Search for the cell housing the specified text and yield its (X, Y) center coordinate. 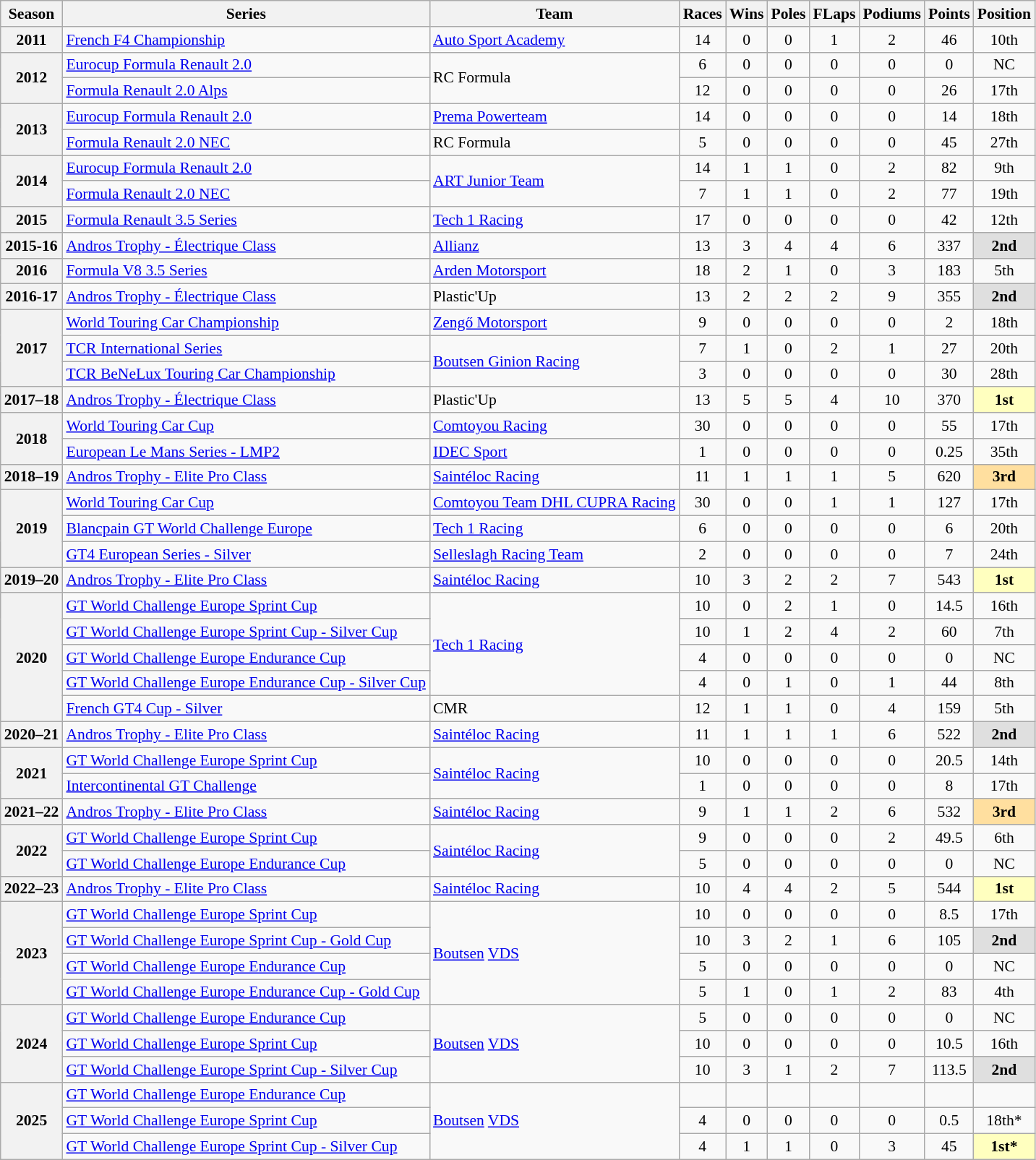
2022–23 (32, 889)
27th (1004, 142)
Races (703, 14)
55 (949, 426)
2025 (32, 1120)
24th (1004, 554)
127 (949, 503)
2016-17 (32, 297)
2011 (32, 40)
0.25 (949, 452)
Prema Powerteam (555, 117)
18 (703, 271)
9th (1004, 168)
Poles (788, 14)
Position (1004, 14)
Formula V8 3.5 Series (246, 271)
20.5 (949, 760)
10th (1004, 40)
2018 (32, 438)
European Le Mans Series - LMP2 (246, 452)
8th (1004, 683)
8.5 (949, 915)
2024 (32, 1044)
12th (1004, 220)
27 (949, 348)
0.5 (949, 1121)
83 (949, 992)
2019 (32, 529)
2016 (32, 271)
46 (949, 40)
Series (246, 14)
2022 (32, 850)
Zengő Motorsport (555, 323)
Podiums (892, 14)
35th (1004, 452)
183 (949, 271)
19th (1004, 194)
Intercontinental GT Challenge (246, 786)
2020–21 (32, 735)
532 (949, 812)
GT4 European Series - Silver (246, 554)
ART Junior Team (555, 181)
Formula Renault 2.0 Alps (246, 91)
2023 (32, 953)
113.5 (949, 1070)
2015 (32, 220)
Boutsen Ginion Racing (555, 361)
2019–20 (32, 580)
Formula Renault 3.5 Series (246, 220)
French GT4 Cup - Silver (246, 709)
Arden Motorsport (555, 271)
Wins (747, 14)
2015-16 (32, 246)
2020 (32, 658)
CMR (555, 709)
355 (949, 297)
370 (949, 400)
GT World Challenge Europe Sprint Cup - Gold Cup (246, 941)
159 (949, 709)
2018–19 (32, 477)
Selleslagh Racing Team (555, 554)
FLaps (834, 14)
10.5 (949, 1044)
1st* (1004, 1147)
7th (1004, 632)
TCR BeNeLux Touring Car Championship (246, 374)
14th (1004, 760)
28th (1004, 374)
IDEC Sport (555, 452)
GT World Challenge Europe Endurance Cup - Gold Cup (246, 992)
522 (949, 735)
Team (555, 14)
82 (949, 168)
17 (703, 220)
TCR International Series (246, 348)
Season (32, 14)
2021–22 (32, 812)
105 (949, 941)
49.5 (949, 838)
2017–18 (32, 400)
8 (949, 786)
4th (1004, 992)
2012 (32, 78)
Comtoyou Team DHL CUPRA Racing (555, 503)
Blancpain GT World Challenge Europe (246, 529)
2021 (32, 773)
Allianz (555, 246)
42 (949, 220)
544 (949, 889)
Comtoyou Racing (555, 426)
2013 (32, 130)
620 (949, 477)
26 (949, 91)
44 (949, 683)
18th* (1004, 1121)
2014 (32, 181)
60 (949, 632)
GT World Challenge Europe Endurance Cup - Silver Cup (246, 683)
337 (949, 246)
6th (1004, 838)
14.5 (949, 606)
77 (949, 194)
Points (949, 14)
World Touring Car Championship (246, 323)
543 (949, 580)
French F4 Championship (246, 40)
2017 (32, 348)
Auto Sport Academy (555, 40)
